Capture the cell that displays the provided text and extract its (x, y) central coordinate. 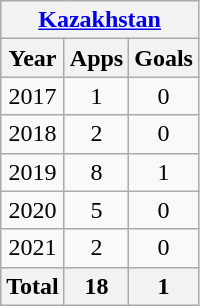
2017 (33, 96)
5 (96, 210)
2021 (33, 248)
2020 (33, 210)
2019 (33, 172)
Total (33, 286)
Apps (96, 58)
Year (33, 58)
18 (96, 286)
Goals (164, 58)
8 (96, 172)
Kazakhstan (100, 20)
2018 (33, 134)
